From the cell containing the given text, extract its center point as [X, Y] coordinate. 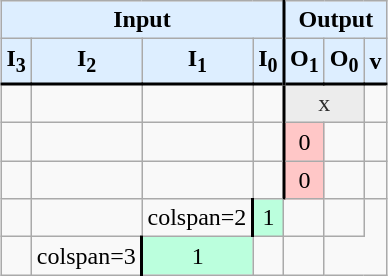
x [324, 104]
I2 [86, 62]
v [376, 62]
Output [336, 20]
colspan=2 [198, 218]
colspan=3 [86, 256]
I3 [16, 62]
I1 [198, 62]
I0 [268, 62]
O1 [304, 62]
Input [142, 20]
O0 [344, 62]
